Identify which cell holds the provided text, then report its (x, y) central coordinate. 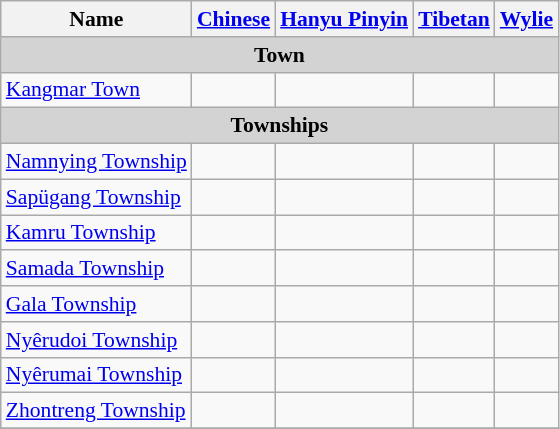
Tibetan (454, 19)
Town (280, 55)
Wylie (526, 19)
Sapügang Township (96, 197)
Nyêrumai Township (96, 375)
Samada Township (96, 269)
Kangmar Town (96, 90)
Townships (280, 126)
Hanyu Pinyin (344, 19)
Zhontreng Township (96, 411)
Chinese (234, 19)
Name (96, 19)
Kamru Township (96, 233)
Nyêrudoi Township (96, 340)
Gala Township (96, 304)
Namnying Township (96, 162)
